Pinpoint the cell where the given text exists, returning its [X, Y] midpoint coordinate. 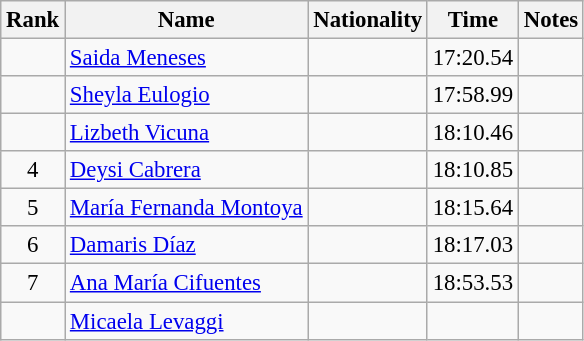
17:58.99 [472, 95]
6 [33, 245]
Nationality [368, 20]
18:15.64 [472, 208]
Sheyla Eulogio [186, 95]
Micaela Levaggi [186, 321]
4 [33, 170]
Damaris Díaz [186, 245]
18:10.85 [472, 170]
Ana María Cifuentes [186, 283]
Lizbeth Vicuna [186, 133]
18:17.03 [472, 245]
Saida Meneses [186, 58]
7 [33, 283]
Time [472, 20]
5 [33, 208]
18:10.46 [472, 133]
17:20.54 [472, 58]
Notes [550, 20]
Rank [33, 20]
18:53.53 [472, 283]
Deysi Cabrera [186, 170]
Name [186, 20]
María Fernanda Montoya [186, 208]
